Return the (x, y) coordinate for the center point of the cell that contains the specified text.  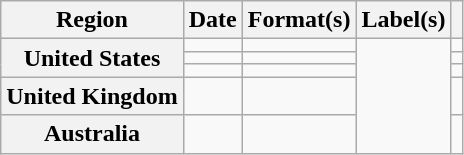
Australia (92, 134)
Date (212, 20)
Format(s) (299, 20)
United States (92, 58)
Region (92, 20)
Label(s) (404, 20)
United Kingdom (92, 96)
